Extract the (X, Y) coordinate from the center of the cell holding the provided text.  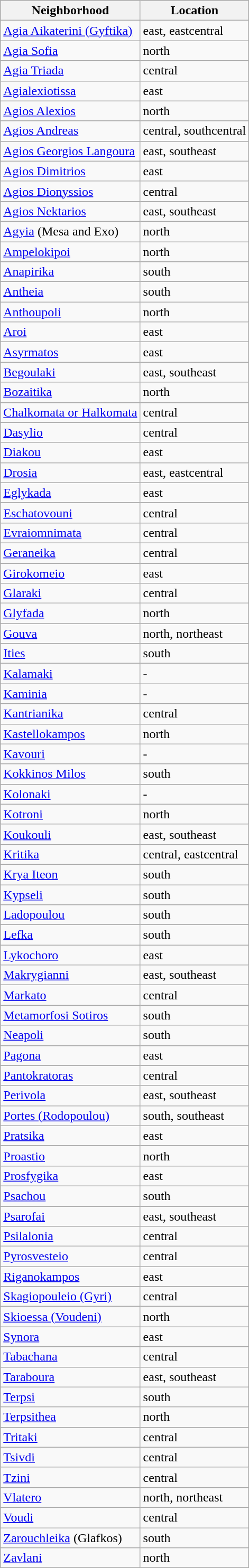
central, eastcentral (195, 854)
Kotroni (70, 814)
Agyia (Mesa and Exo) (70, 231)
Ampelokipoi (70, 252)
Vlatero (70, 1497)
Zarouchleika (Glafkos) (70, 1538)
Kritika (70, 854)
Skagiopouleio (Gyri) (70, 1297)
Makrygianni (70, 975)
Proastio (70, 1156)
Drosia (70, 473)
Chalkomata or Halkomata (70, 412)
Diakou (70, 452)
Psilalonia (70, 1236)
Ladopoulou (70, 915)
Pyrosvesteio (70, 1257)
Bozaitika (70, 392)
Begoulaki (70, 372)
Kastellokampos (70, 734)
Tritaki (70, 1437)
Glyfada (70, 613)
Kypseli (70, 895)
Agios Nektarios (70, 211)
Anthoupoli (70, 312)
Agios Dionyssios (70, 191)
Antheia (70, 292)
Kantrianika (70, 714)
Koukouli (70, 834)
Geraneika (70, 553)
Kalamaki (70, 674)
Riganokampos (70, 1277)
south, southeast (195, 1116)
Agios Alexios (70, 111)
Ities (70, 654)
central, southcentral (195, 131)
Agialexiotissa (70, 91)
Kokkinos Milos (70, 774)
Synora (70, 1337)
Taraboura (70, 1377)
Agia Aikaterini (Gyftika) (70, 31)
Terpsi (70, 1397)
Psachou (70, 1196)
Aroi (70, 332)
Dasylio (70, 432)
Neighborhood (70, 11)
Terpsithea (70, 1417)
Zavlani (70, 1558)
Girokomeio (70, 573)
Tzini (70, 1477)
Pratsika (70, 1136)
Agia Triada (70, 71)
Perivola (70, 1095)
Krya Iteon (70, 874)
Kaminia (70, 694)
Kavouri (70, 754)
Portes (Rodopoulou) (70, 1116)
Neapoli (70, 1035)
Lykochoro (70, 955)
Lefka (70, 935)
Gouva (70, 634)
Psarofai (70, 1216)
Pantokratoras (70, 1075)
Skioessa (Voudeni) (70, 1317)
Eglykada (70, 493)
Kolonaki (70, 794)
Anapirika (70, 272)
Metamorfosi Sotiros (70, 1015)
Glaraki (70, 593)
Agios Andreas (70, 131)
Voudi (70, 1517)
Eschatovouni (70, 513)
Tsivdi (70, 1457)
Evraiomnimata (70, 533)
Agios Dimitrios (70, 171)
Markato (70, 995)
Prosfygika (70, 1176)
Asyrmatos (70, 352)
Tabachana (70, 1357)
Agios Georgios Langoura (70, 151)
Agia Sofia (70, 51)
Pagona (70, 1055)
Location (195, 11)
